Capture the cell that displays the provided text and extract its (x, y) central coordinate. 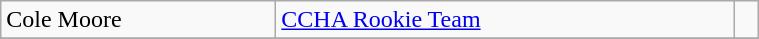
Cole Moore (138, 20)
CCHA Rookie Team (505, 20)
